Search for the cell housing the specified text and yield its (x, y) center coordinate. 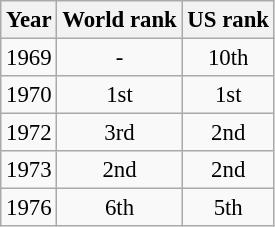
5th (228, 208)
1969 (29, 58)
6th (120, 208)
US rank (228, 20)
10th (228, 58)
World rank (120, 20)
1970 (29, 95)
1973 (29, 170)
- (120, 58)
1972 (29, 133)
Year (29, 20)
3rd (120, 133)
1976 (29, 208)
